Identify which cell holds the provided text, then report its [x, y] central coordinate. 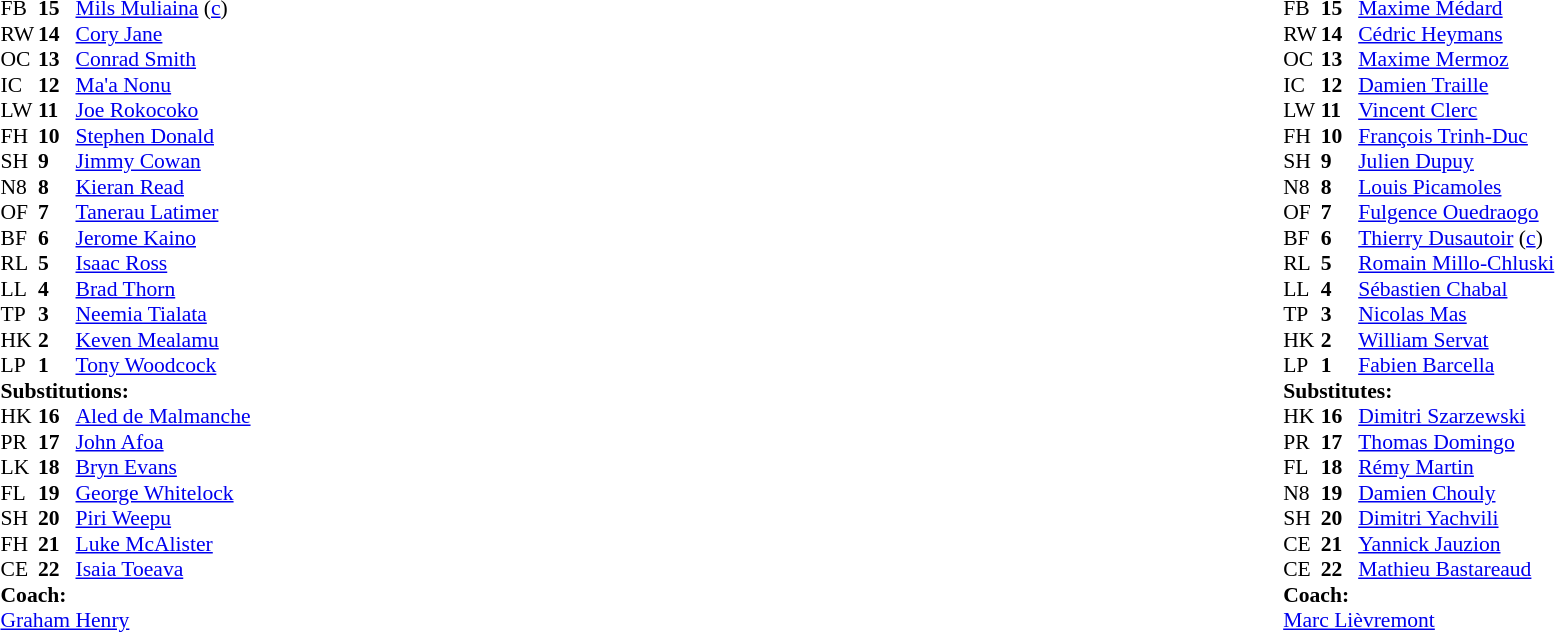
Keven Mealamu [164, 340]
Kieran Read [164, 187]
John Afoa [164, 442]
Romain Millo-Chluski [1456, 263]
Substitutions: [125, 391]
Thomas Domingo [1456, 442]
LK [19, 467]
Piri Weepu [164, 519]
Luke McAlister [164, 544]
Dimitri Yachvili [1456, 519]
Fulgence Ouedraogo [1456, 213]
Isaia Toeava [164, 569]
Tony Woodcock [164, 365]
Isaac Ross [164, 263]
Vincent Clerc [1456, 111]
Jerome Kaino [164, 238]
Bryn Evans [164, 467]
Yannick Jauzion [1456, 544]
Conrad Smith [164, 59]
Tanerau Latimer [164, 213]
Damien Chouly [1456, 493]
Jimmy Cowan [164, 161]
Substitutes: [1418, 391]
Sébastien Chabal [1456, 289]
George Whitelock [164, 493]
Joe Rokocoko [164, 111]
Mathieu Bastareaud [1456, 569]
Thierry Dusautoir (c) [1456, 238]
Nicolas Mas [1456, 315]
Brad Thorn [164, 289]
Cédric Heymans [1456, 34]
Louis Picamoles [1456, 187]
Fabien Barcella [1456, 365]
Stephen Donald [164, 136]
Damien Traille [1456, 85]
Dimitri Szarzewski [1456, 417]
Neemia Tialata [164, 315]
Cory Jane [164, 34]
William Servat [1456, 340]
Maxime Mermoz [1456, 59]
Julien Dupuy [1456, 161]
François Trinh-Duc [1456, 136]
Rémy Martin [1456, 467]
Aled de Malmanche [164, 417]
Ma'a Nonu [164, 85]
